Extract the (x, y) coordinate from the center of the cell holding the provided text.  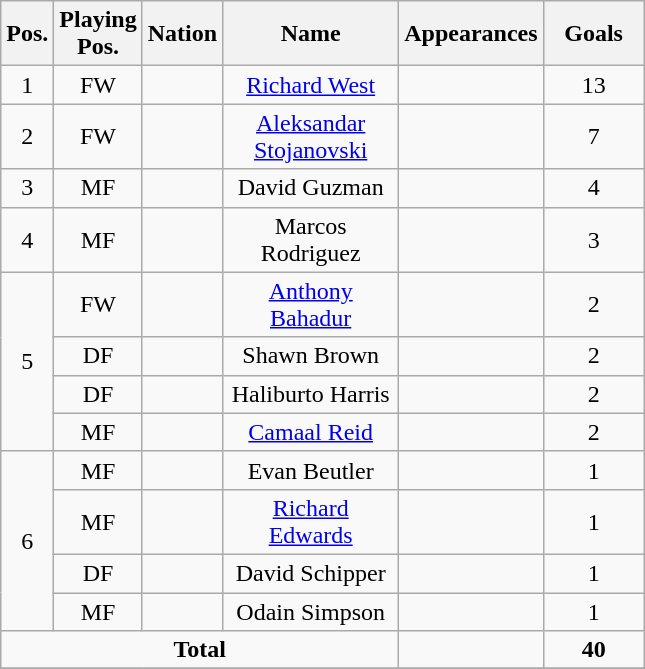
7 (594, 136)
Nation (182, 34)
Pos. (28, 34)
Richard Edwards (311, 522)
Camaal Reid (311, 432)
Anthony Bahadur (311, 304)
Shawn Brown (311, 356)
13 (594, 85)
Name (311, 34)
5 (28, 362)
Goals (594, 34)
Appearances (471, 34)
Odain Simpson (311, 611)
6 (28, 540)
David Schipper (311, 573)
Haliburto Harris (311, 394)
Playing Pos. (98, 34)
Total (200, 650)
40 (594, 650)
David Guzman (311, 188)
Aleksandar Stojanovski (311, 136)
Richard West (311, 85)
Marcos Rodriguez (311, 240)
Evan Beutler (311, 470)
